Identify which cell holds the provided text, then report its [x, y] central coordinate. 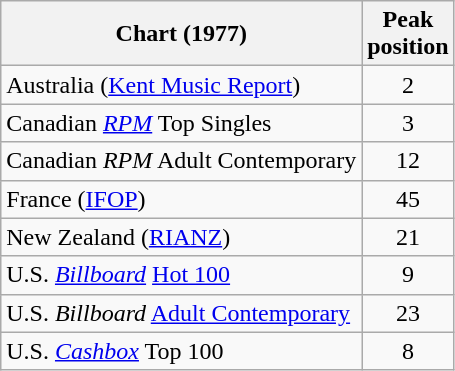
9 [408, 275]
Canadian RPM Adult Contemporary [182, 161]
8 [408, 351]
45 [408, 199]
Peakposition [408, 34]
U.S. Billboard Adult Contemporary [182, 313]
21 [408, 237]
Canadian RPM Top Singles [182, 123]
3 [408, 123]
2 [408, 85]
France (IFOP) [182, 199]
12 [408, 161]
Chart (1977) [182, 34]
23 [408, 313]
New Zealand (RIANZ) [182, 237]
U.S. Billboard Hot 100 [182, 275]
U.S. Cashbox Top 100 [182, 351]
Australia (Kent Music Report) [182, 85]
